Find where the given text appears and provide that cell's center as [x, y] coordinate. 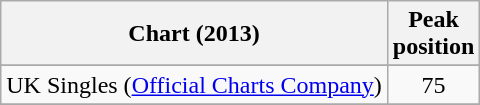
75 [433, 85]
Peakposition [433, 34]
Chart (2013) [194, 34]
UK Singles (Official Charts Company) [194, 85]
